For the text-containing cell, return its midpoint in (X, Y) coordinate format. 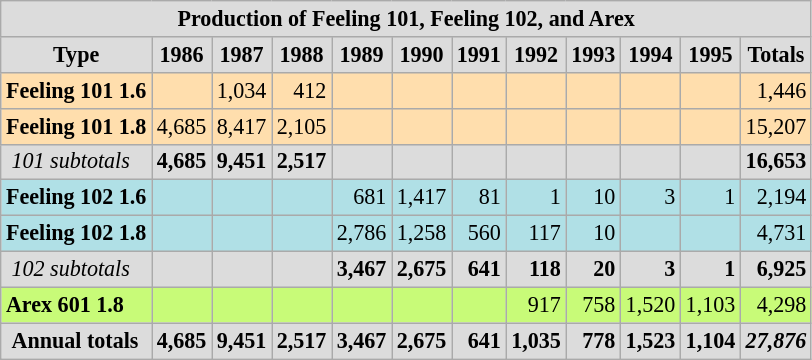
4,731 (776, 233)
1,104 (710, 341)
1,417 (422, 198)
Totals (776, 54)
1991 (479, 54)
1,446 (776, 90)
1,258 (422, 233)
1993 (593, 54)
Production of Feeling 101, Feeling 102, and Arex (406, 18)
917 (536, 305)
758 (593, 305)
1,520 (650, 305)
101 subtotals (76, 162)
1990 (422, 54)
Type (76, 54)
Feeling 102 1.8 (76, 233)
1987 (242, 54)
2,105 (302, 126)
1,103 (710, 305)
16,653 (776, 162)
4,298 (776, 305)
1995 (710, 54)
1994 (650, 54)
1992 (536, 54)
118 (536, 269)
778 (593, 341)
681 (362, 198)
1989 (362, 54)
8,417 (242, 126)
Arex 601 1.8 (76, 305)
1988 (302, 54)
Feeling 102 1.6 (76, 198)
Feeling 101 1.6 (76, 90)
27,876 (776, 341)
81 (479, 198)
1986 (182, 54)
2,194 (776, 198)
Feeling 101 1.8 (76, 126)
1,035 (536, 341)
6,925 (776, 269)
117 (536, 233)
1,034 (242, 90)
2,786 (362, 233)
15,207 (776, 126)
20 (593, 269)
Annual totals (76, 341)
560 (479, 233)
1,523 (650, 341)
102 subtotals (76, 269)
412 (302, 90)
